Identify which cell holds the provided text, then report its (x, y) central coordinate. 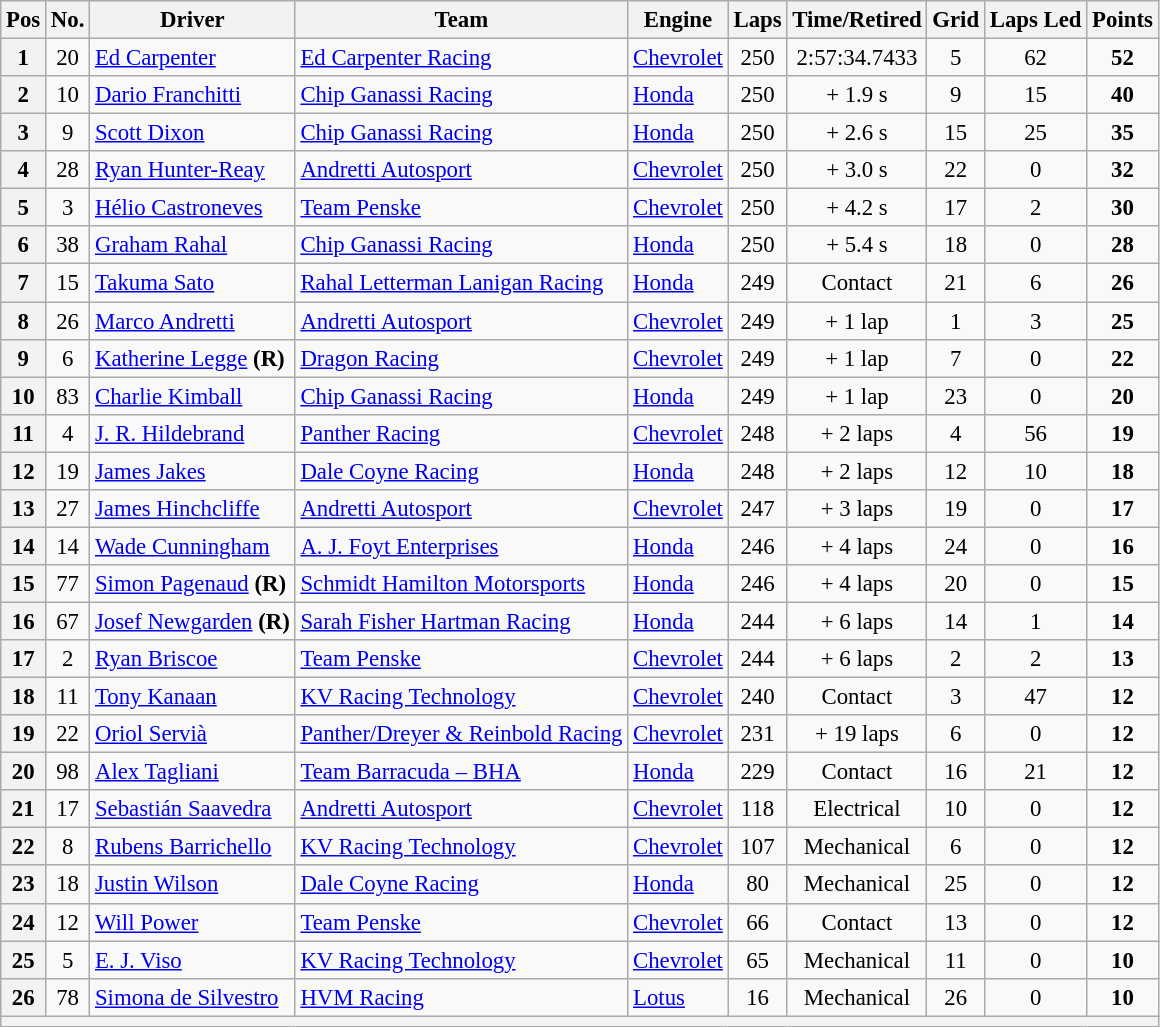
Simona de Silvestro (192, 997)
Engine (678, 20)
Pos (24, 20)
78 (68, 997)
Panther Racing (462, 433)
Lotus (678, 997)
Alex Tagliani (192, 772)
Scott Dixon (192, 133)
77 (68, 584)
Dragon Racing (462, 358)
30 (1122, 208)
Ryan Briscoe (192, 659)
67 (68, 621)
+ 4.2 s (857, 208)
83 (68, 396)
J. R. Hildebrand (192, 433)
38 (68, 245)
Ed Carpenter (192, 58)
Oriol Servià (192, 734)
66 (758, 922)
56 (1035, 433)
240 (758, 697)
Hélio Castroneves (192, 208)
+ 1.9 s (857, 95)
James Jakes (192, 471)
Josef Newgarden (R) (192, 621)
52 (1122, 58)
Rubens Barrichello (192, 847)
27 (68, 509)
Points (1122, 20)
Laps (758, 20)
No. (68, 20)
Team Barracuda – BHA (462, 772)
A. J. Foyt Enterprises (462, 546)
247 (758, 509)
Tony Kanaan (192, 697)
35 (1122, 133)
HVM Racing (462, 997)
James Hinchcliffe (192, 509)
Will Power (192, 922)
Ed Carpenter Racing (462, 58)
+ 3 laps (857, 509)
65 (758, 960)
32 (1122, 170)
40 (1122, 95)
Driver (192, 20)
2:57:34.7433 (857, 58)
Rahal Letterman Lanigan Racing (462, 283)
231 (758, 734)
Laps Led (1035, 20)
98 (68, 772)
Graham Rahal (192, 245)
Wade Cunningham (192, 546)
62 (1035, 58)
Justin Wilson (192, 885)
107 (758, 847)
Electrical (857, 809)
Charlie Kimball (192, 396)
Time/Retired (857, 20)
E. J. Viso (192, 960)
80 (758, 885)
Takuma Sato (192, 283)
Schmidt Hamilton Motorsports (462, 584)
Marco Andretti (192, 321)
Grid (956, 20)
Sarah Fisher Hartman Racing (462, 621)
+ 19 laps (857, 734)
Simon Pagenaud (R) (192, 584)
Sebastián Saavedra (192, 809)
+ 3.0 s (857, 170)
Panther/Dreyer & Reinbold Racing (462, 734)
118 (758, 809)
47 (1035, 697)
Ryan Hunter-Reay (192, 170)
Team (462, 20)
+ 5.4 s (857, 245)
+ 2.6 s (857, 133)
229 (758, 772)
Dario Franchitti (192, 95)
Katherine Legge (R) (192, 358)
